Output the (X, Y) coordinate of the center of the cell containing the given text.  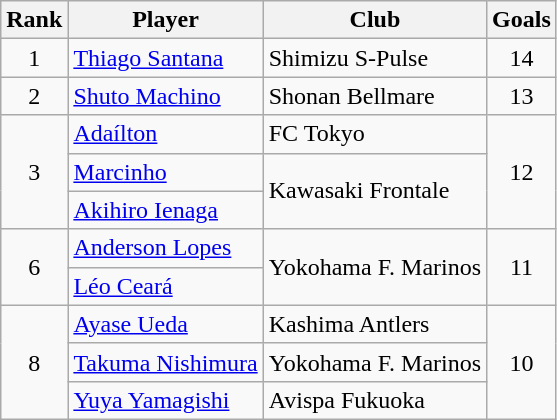
12 (522, 172)
Thiago Santana (166, 58)
Avispa Fukuoka (374, 400)
Player (166, 20)
1 (34, 58)
Kawasaki Frontale (374, 191)
Kashima Antlers (374, 324)
6 (34, 267)
Akihiro Ienaga (166, 210)
Anderson Lopes (166, 248)
Club (374, 20)
10 (522, 362)
Takuma Nishimura (166, 362)
8 (34, 362)
Yuya Yamagishi (166, 400)
Goals (522, 20)
Ayase Ueda (166, 324)
Shonan Bellmare (374, 96)
3 (34, 172)
11 (522, 267)
Léo Ceará (166, 286)
Marcinho (166, 172)
13 (522, 96)
Rank (34, 20)
2 (34, 96)
14 (522, 58)
Shuto Machino (166, 96)
Shimizu S-Pulse (374, 58)
FC Tokyo (374, 134)
Adaílton (166, 134)
